Scan for the cell matching the given text and deliver its (x, y) coordinate at center. 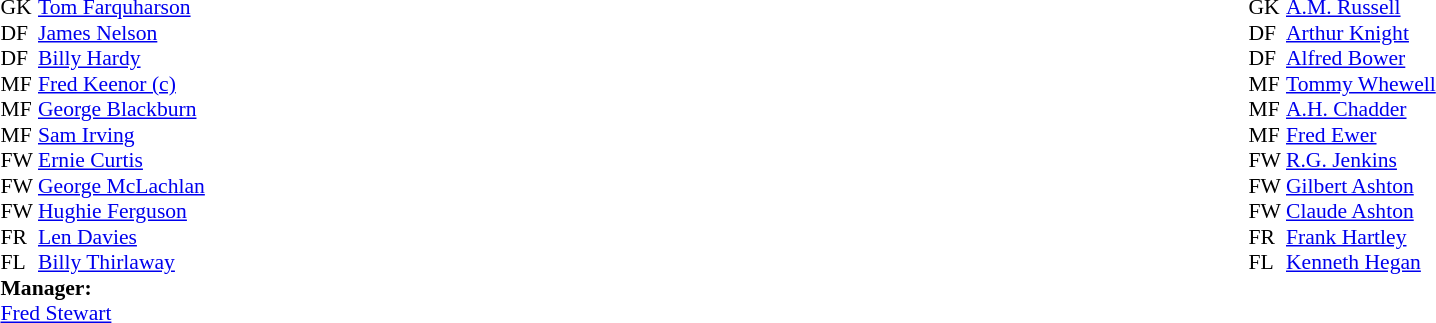
Hughie Ferguson (188, 211)
Billy Thirlaway (188, 263)
Sam Irving (188, 135)
George McLachlan (188, 186)
Manager: (169, 288)
Len Davies (188, 237)
Billy Hardy (188, 59)
George Blackburn (188, 109)
James Nelson (188, 33)
Ernie Curtis (188, 161)
Fred Keenor (c) (188, 84)
